Provide the (X, Y) coordinate of the cell's center where the given text is located.  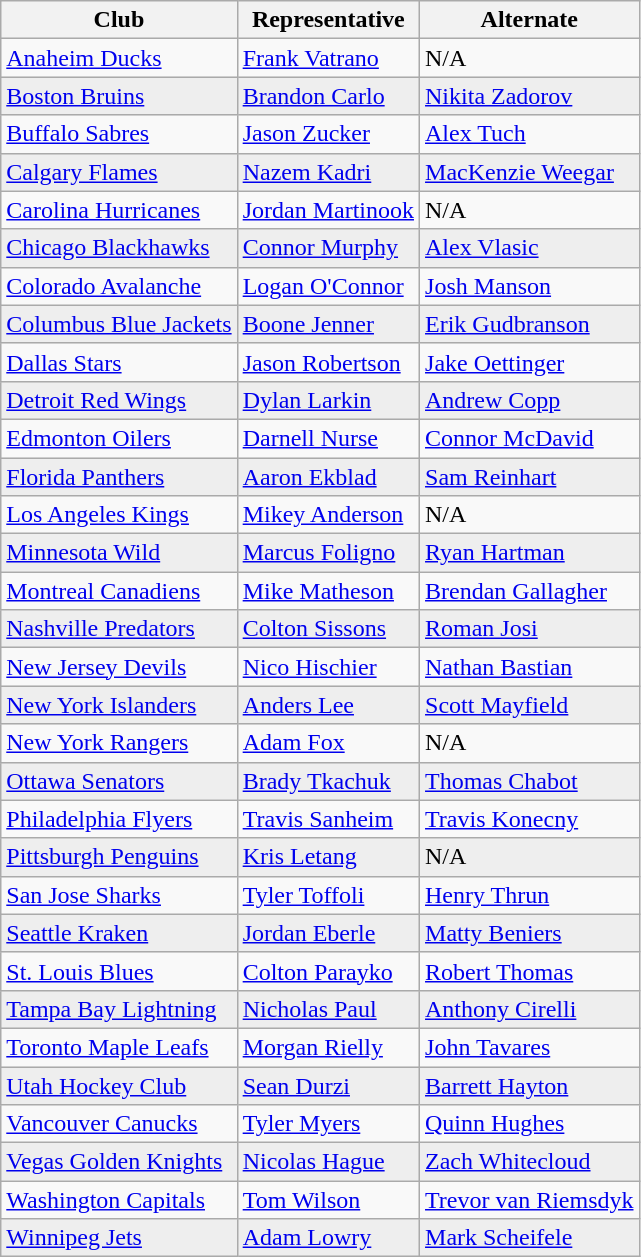
Detroit Red Wings (119, 400)
Marcus Foligno (328, 553)
Nico Hischier (328, 667)
San Jose Sharks (119, 895)
Anders Lee (328, 705)
Zach Whitecloud (530, 1162)
Connor McDavid (530, 438)
Quinn Hughes (530, 1124)
New York Islanders (119, 705)
Buffalo Sabres (119, 134)
Dallas Stars (119, 362)
Thomas Chabot (530, 781)
Josh Manson (530, 286)
Utah Hockey Club (119, 1085)
Tyler Toffoli (328, 895)
Philadelphia Flyers (119, 819)
Tyler Myers (328, 1124)
Toronto Maple Leafs (119, 1047)
Kris Letang (328, 857)
MacKenzie Weegar (530, 172)
Matty Beniers (530, 933)
Ottawa Senators (119, 781)
Colton Parayko (328, 971)
Anaheim Ducks (119, 58)
Barrett Hayton (530, 1085)
Representative (328, 20)
Trevor van Riemsdyk (530, 1200)
Jason Zucker (328, 134)
Andrew Copp (530, 400)
Brandon Carlo (328, 96)
Colton Sissons (328, 629)
Jordan Eberle (328, 933)
Carolina Hurricanes (119, 210)
Tampa Bay Lightning (119, 1009)
Alex Vlasic (530, 248)
Alex Tuch (530, 134)
Ryan Hartman (530, 553)
Vancouver Canucks (119, 1124)
Adam Fox (328, 743)
Boston Bruins (119, 96)
Jake Oettinger (530, 362)
Tom Wilson (328, 1200)
Mikey Anderson (328, 515)
Sean Durzi (328, 1085)
Nicholas Paul (328, 1009)
Mark Scheifele (530, 1238)
Aaron Ekblad (328, 477)
Florida Panthers (119, 477)
Edmonton Oilers (119, 438)
Boone Jenner (328, 324)
Sam Reinhart (530, 477)
Pittsburgh Penguins (119, 857)
Club (119, 20)
Brady Tkachuk (328, 781)
Jason Robertson (328, 362)
Brendan Gallagher (530, 591)
Scott Mayfield (530, 705)
Adam Lowry (328, 1238)
Roman Josi (530, 629)
Jordan Martinook (328, 210)
Alternate (530, 20)
Calgary Flames (119, 172)
Vegas Golden Knights (119, 1162)
Winnipeg Jets (119, 1238)
Washington Capitals (119, 1200)
Travis Konecny (530, 819)
Logan O'Connor (328, 286)
Nathan Bastian (530, 667)
St. Louis Blues (119, 971)
Mike Matheson (328, 591)
Nazem Kadri (328, 172)
Henry Thrun (530, 895)
Nicolas Hague (328, 1162)
Travis Sanheim (328, 819)
Robert Thomas (530, 971)
Nikita Zadorov (530, 96)
New Jersey Devils (119, 667)
Anthony Cirelli (530, 1009)
Erik Gudbranson (530, 324)
Columbus Blue Jackets (119, 324)
New York Rangers (119, 743)
Minnesota Wild (119, 553)
Los Angeles Kings (119, 515)
Morgan Rielly (328, 1047)
Darnell Nurse (328, 438)
Frank Vatrano (328, 58)
Chicago Blackhawks (119, 248)
Montreal Canadiens (119, 591)
Nashville Predators (119, 629)
Seattle Kraken (119, 933)
Colorado Avalanche (119, 286)
Dylan Larkin (328, 400)
John Tavares (530, 1047)
Connor Murphy (328, 248)
